Return (X, Y) of the center of cell containing provided text 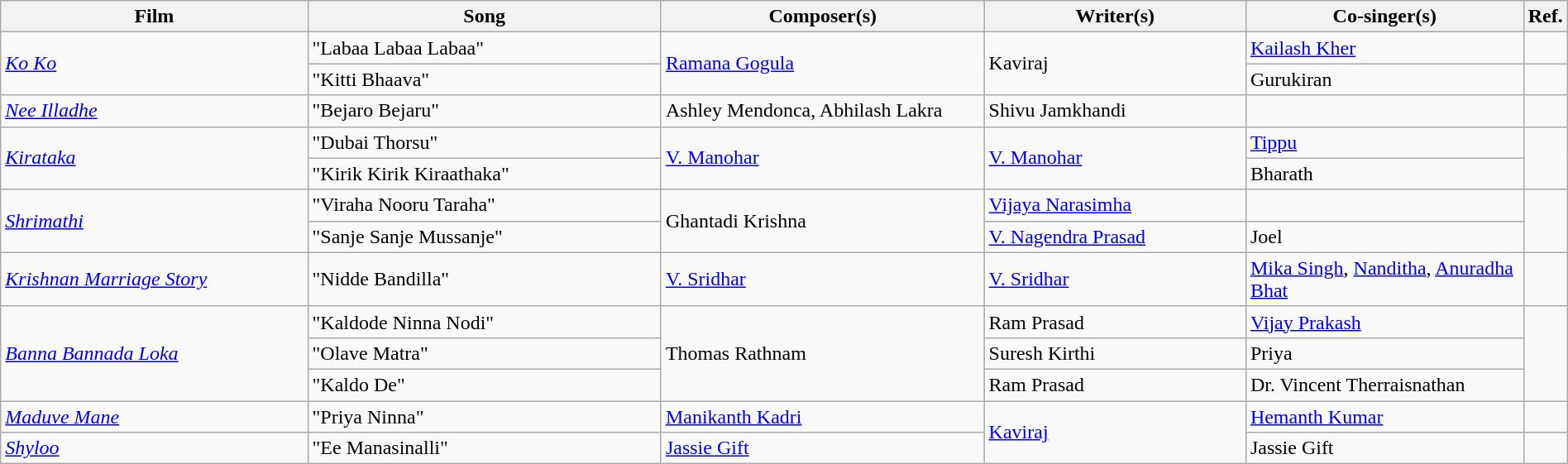
Shivu Jamkhandi (1115, 111)
Tippu (1384, 142)
"Nidde Bandilla" (485, 280)
Ghantadi Krishna (822, 221)
Manikanth Kadri (822, 416)
"Bejaro Bejaru" (485, 111)
Co-singer(s) (1384, 17)
Suresh Kirthi (1115, 353)
Ashley Mendonca, Abhilash Lakra (822, 111)
"Ee Manasinalli" (485, 448)
"Kirik Kirik Kiraathaka" (485, 174)
Priya (1384, 353)
Maduve Mane (154, 416)
"Olave Matra" (485, 353)
"Dubai Thorsu" (485, 142)
Kailash Kher (1384, 48)
Krishnan Marriage Story (154, 280)
Dr. Vincent Therraisnathan (1384, 385)
"Viraha Nooru Taraha" (485, 205)
Ko Ko (154, 64)
Writer(s) (1115, 17)
Shyloo (154, 448)
Ramana Gogula (822, 64)
"Kaldode Ninna Nodi" (485, 322)
Bharath (1384, 174)
Mika Singh, Nanditha, Anuradha Bhat (1384, 280)
Nee Illadhe (154, 111)
Banna Bannada Loka (154, 353)
Kirataka (154, 158)
Song (485, 17)
Composer(s) (822, 17)
Vijay Prakash (1384, 322)
Joel (1384, 237)
"Sanje Sanje Mussanje" (485, 237)
Ref. (1545, 17)
"Kaldo De" (485, 385)
"Priya Ninna" (485, 416)
Thomas Rathnam (822, 353)
V. Nagendra Prasad (1115, 237)
Gurukiran (1384, 79)
"Kitti Bhaava" (485, 79)
Film (154, 17)
Vijaya Narasimha (1115, 205)
Hemanth Kumar (1384, 416)
Shrimathi (154, 221)
"Labaa Labaa Labaa" (485, 48)
